Pinpoint the cell where the given text exists, returning its [X, Y] midpoint coordinate. 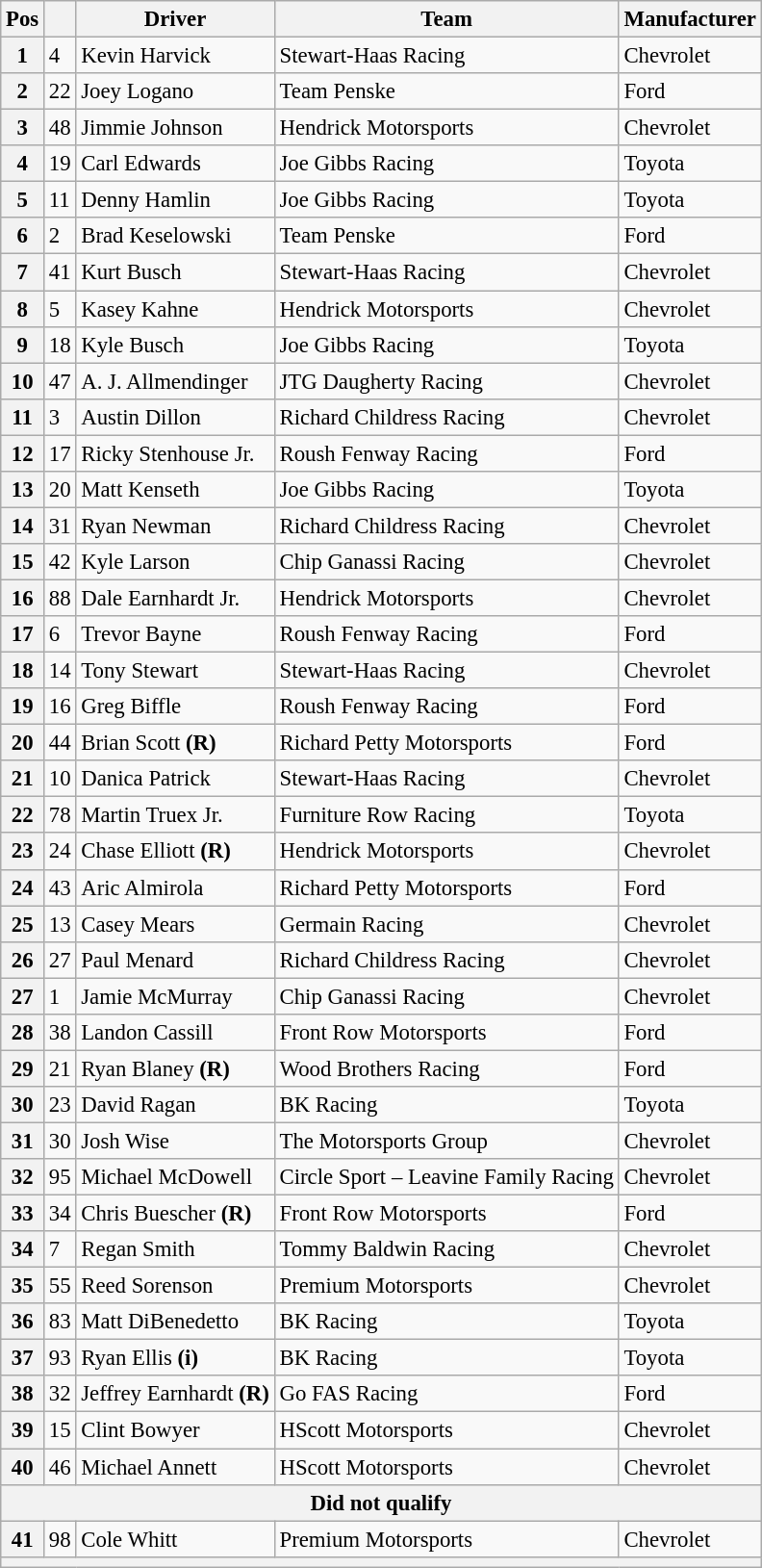
Brad Keselowski [175, 236]
42 [60, 562]
28 [23, 1033]
Team [446, 19]
48 [60, 128]
Manufacturer [690, 19]
Reed Sorenson [175, 1286]
Go FAS Racing [446, 1395]
Ryan Blaney (R) [175, 1068]
83 [60, 1322]
The Motorsports Group [446, 1141]
Kyle Larson [175, 562]
Furniture Row Racing [446, 815]
Martin Truex Jr. [175, 815]
Dale Earnhardt Jr. [175, 598]
Regan Smith [175, 1249]
12 [23, 453]
Jimmie Johnson [175, 128]
Trevor Bayne [175, 634]
Wood Brothers Racing [446, 1068]
Chris Buescher (R) [175, 1214]
Joey Logano [175, 91]
39 [23, 1430]
Tony Stewart [175, 671]
Jeffrey Earnhardt (R) [175, 1395]
Denny Hamlin [175, 200]
Pos [23, 19]
Driver [175, 19]
Kyle Busch [175, 345]
A. J. Allmendinger [175, 381]
Paul Menard [175, 960]
25 [23, 924]
Tommy Baldwin Racing [446, 1249]
Michael McDowell [175, 1177]
JTG Daugherty Racing [446, 381]
Kurt Busch [175, 272]
David Ragan [175, 1105]
47 [60, 381]
Circle Sport – Leavine Family Racing [446, 1177]
Chase Elliott (R) [175, 852]
Carl Edwards [175, 164]
9 [23, 345]
40 [23, 1467]
Brian Scott (R) [175, 743]
Germain Racing [446, 924]
8 [23, 309]
Matt Kenseth [175, 490]
Ryan Newman [175, 526]
Michael Annett [175, 1467]
55 [60, 1286]
37 [23, 1358]
Landon Cassill [175, 1033]
93 [60, 1358]
Kasey Kahne [175, 309]
95 [60, 1177]
Did not qualify [381, 1503]
43 [60, 887]
44 [60, 743]
36 [23, 1322]
Kevin Harvick [175, 56]
29 [23, 1068]
Josh Wise [175, 1141]
26 [23, 960]
Aric Almirola [175, 887]
Casey Mears [175, 924]
Cole Whitt [175, 1539]
Jamie McMurray [175, 996]
35 [23, 1286]
88 [60, 598]
46 [60, 1467]
33 [23, 1214]
Matt DiBenedetto [175, 1322]
Clint Bowyer [175, 1430]
Austin Dillon [175, 417]
98 [60, 1539]
Ryan Ellis (i) [175, 1358]
78 [60, 815]
Danica Patrick [175, 779]
Greg Biffle [175, 707]
Ricky Stenhouse Jr. [175, 453]
